Return (x, y) of the center of cell containing provided text 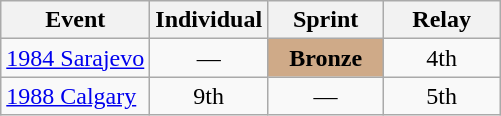
5th (442, 96)
Bronze (326, 58)
1984 Sarajevo (76, 58)
4th (442, 58)
Event (76, 20)
Relay (442, 20)
Individual (209, 20)
9th (209, 96)
Sprint (326, 20)
1988 Calgary (76, 96)
